Identify which cell holds the provided text, then report its [x, y] central coordinate. 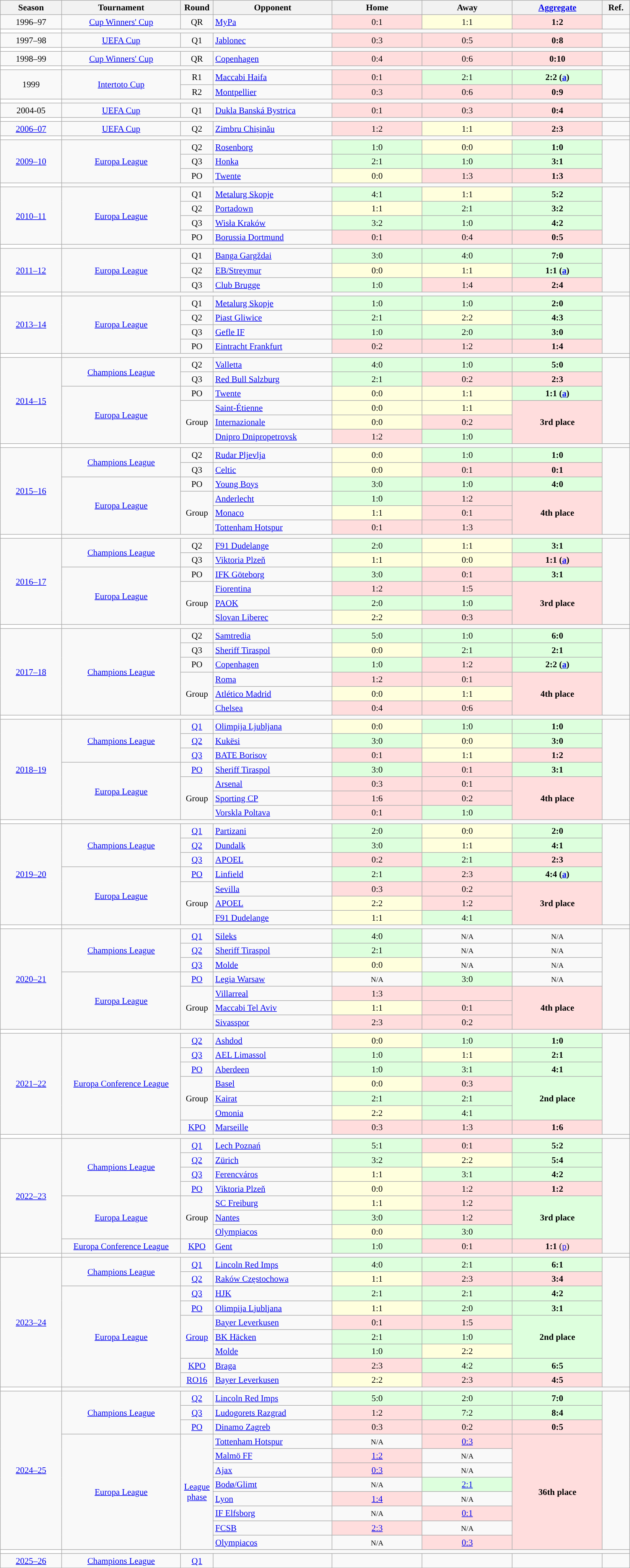
Braga [273, 1365]
Opponent [273, 8]
Aberdeen [273, 1070]
2019–20 [31, 874]
2013–14 [31, 325]
Marseille [273, 1127]
Sevilla [273, 889]
Zimbru Chișinău [273, 129]
Malmö FF [273, 1456]
Home [377, 8]
0:9 [557, 92]
Away [467, 8]
EB/Streymur [273, 270]
2010–11 [31, 216]
Valletta [273, 365]
Honka [273, 162]
Partizani [273, 831]
League phase [197, 1492]
Kukësi [273, 741]
Gefle IF [273, 332]
4:5 [557, 1380]
Arsenal [273, 784]
Jablonec [273, 41]
2022–23 [31, 1196]
Round [197, 8]
RO16 [197, 1380]
Ferencváros [273, 1174]
R2 [197, 92]
Fiorentina [273, 589]
2014–15 [31, 401]
2021–22 [31, 1084]
Dukla Banská Bystrica [273, 110]
Eintracht Frankfurt [273, 346]
2009–10 [31, 162]
Maccabi Haifa [273, 77]
5:1 [377, 1146]
Ajax [273, 1470]
SC Freiburg [273, 1203]
2016–17 [31, 581]
Roma [273, 679]
BATE Borisov [273, 755]
Dundalk [273, 846]
MyPa [273, 22]
1997–98 [31, 41]
4:4 (a) [557, 874]
PAOK [273, 603]
Young Boys [273, 484]
Bodø/Glimt [273, 1485]
IFK Göteborg [273, 574]
2006–07 [31, 129]
Nantes [273, 1218]
8:4 [557, 1413]
Saint-Étienne [273, 408]
Red Bull Salzburg [273, 379]
Basel [273, 1084]
Ludogorets Razgrad [273, 1413]
6:0 [557, 636]
0:10 [557, 59]
Legia Warsaw [273, 979]
Tournament [121, 8]
2025–26 [31, 1561]
Gent [273, 1246]
Zürich [273, 1160]
Rosenborg [273, 147]
Atlético Madrid [273, 694]
Sporting CP [273, 799]
HJK [273, 1294]
Lyon [273, 1499]
Aggregate [557, 8]
Season [31, 8]
2020–21 [31, 979]
Montpellier [273, 92]
Wisła Kraków [273, 223]
5:4 [557, 1160]
Sileks [273, 936]
2:4 [557, 285]
Samtredia [273, 636]
2017–18 [31, 672]
Anderlecht [273, 498]
Portadown [273, 209]
2004-05 [31, 110]
4:3 [557, 318]
6:5 [557, 1365]
Maccabi Tel Aviv [273, 1008]
0:8 [557, 41]
Club Brugge [273, 285]
Raków Częstochowa [273, 1279]
Dinamo Zagreb [273, 1427]
2024–25 [31, 1470]
Villarreal [273, 993]
Celtic [273, 470]
1996–97 [31, 22]
36th place [557, 1492]
Intertoto Cup [121, 84]
2023–24 [31, 1322]
Rudar Pljevlja [273, 455]
Kairat [273, 1098]
Sivasspor [273, 1022]
R1 [197, 77]
Internazionale [273, 422]
1999 [31, 84]
Dnipro Dnipropetrovsk [273, 437]
BK Häcken [273, 1337]
1:1 (p) [557, 1246]
Chelsea [273, 708]
2011–12 [31, 270]
Borussia Dortmund [273, 237]
Piast Gliwice [273, 318]
IF Elfsborg [273, 1514]
Linfield [273, 874]
6:1 [557, 1265]
Omonia [273, 1113]
Slovan Liberec [273, 617]
Monaco [273, 513]
FCSB [273, 1528]
2018–19 [31, 769]
Lech Poznań [273, 1146]
Ashdod [273, 1041]
7:2 [467, 1413]
3:4 [557, 1279]
Banga Gargždai [273, 256]
2015–16 [31, 491]
1998–99 [31, 59]
AEL Limassol [273, 1055]
Ref. [616, 8]
Vorskla Poltava [273, 813]
